Search for the cell housing the specified text and yield its [X, Y] center coordinate. 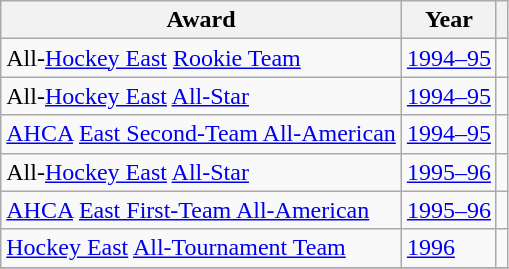
AHCA East First-Team All-American [202, 210]
Year [448, 20]
All-Hockey East Rookie Team [202, 58]
AHCA East Second-Team All-American [202, 134]
Award [202, 20]
1996 [448, 248]
Hockey East All-Tournament Team [202, 248]
